Scan for the cell matching the given text and deliver its [x, y] coordinate at center. 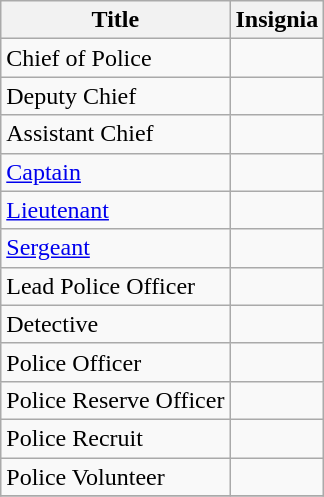
Police Officer [116, 362]
Captain [116, 172]
Title [116, 20]
Lieutenant [116, 210]
Police Reserve Officer [116, 400]
Police Recruit [116, 438]
Lead Police Officer [116, 286]
Assistant Chief [116, 134]
Insignia [277, 20]
Chief of Police [116, 58]
Police Volunteer [116, 477]
Deputy Chief [116, 96]
Detective [116, 324]
Sergeant [116, 248]
